Find where the given text appears and provide that cell's center as [x, y] coordinate. 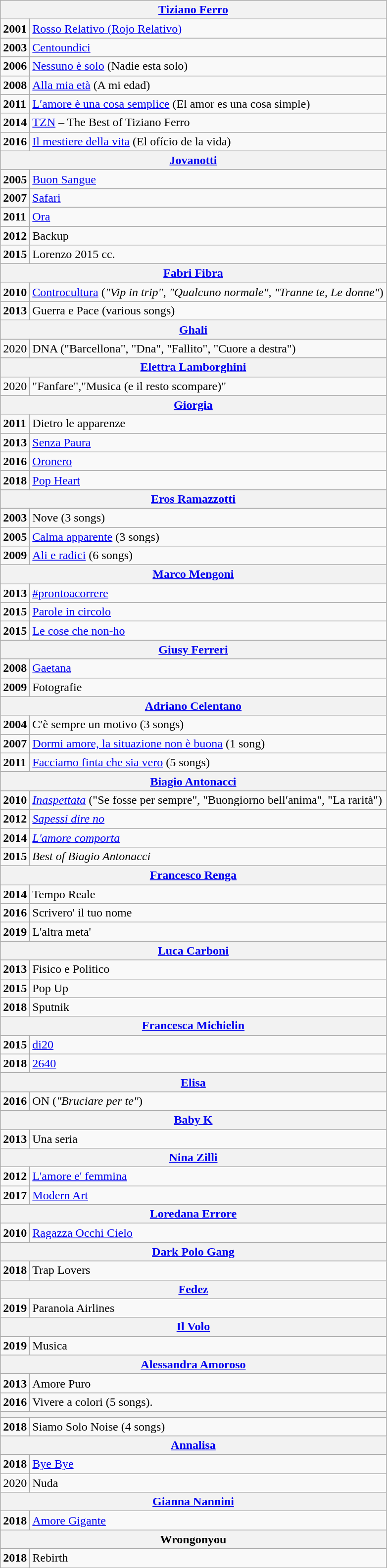
Baby K [193, 1120]
Alla mia età (A mi edad) [208, 85]
Facciamo finta che sia vero (5 songs) [208, 762]
Musica [208, 1346]
Una seria [208, 1138]
Fabri Fibra [193, 273]
Controcultura ("Vip in trip", "Qualcuno normale", "Tranne te, Le donne") [208, 292]
Ali e radici (6 songs) [208, 556]
Fotografie [208, 687]
Best of Biagio Antonacci [208, 857]
Alessandra Amoroso [193, 1364]
Scrivero' il tuo nome [208, 913]
Trap Lovers [208, 1270]
Gianna Nannini [193, 1502]
Lorenzo 2015 cc. [208, 255]
2006 [15, 66]
Backup [208, 236]
Buon Sangue [208, 179]
Siamo Solo Noise (4 songs) [208, 1426]
Francesca Michielin [193, 1026]
#prontoacorrere [208, 593]
Vivere a colori (5 songs). [208, 1402]
Wrongonyou [193, 1539]
Paranoia Airlines [208, 1308]
C′è sempre un motivo (3 songs) [208, 725]
Biagio Antonacci [193, 781]
Marco Mengoni [193, 574]
L'amore e' femmina [208, 1176]
Amore Puro [208, 1383]
Loredana Errore [193, 1214]
Inaspettata ("Se fosse per sempre", "Buongiorno bell′anima", "La rarità") [208, 800]
Adriano Celentano [193, 706]
Annalisa [193, 1445]
Sputnik [208, 1007]
Nove (3 songs) [208, 518]
Fisico e Politico [208, 969]
Ragazza Occhi Cielo [208, 1233]
Gaetana [208, 668]
Il mestiere della vita (El ofício de la vida) [208, 141]
TZN – The Best of Tiziano Ferro [208, 123]
ON ("Bruciare per te") [208, 1101]
Il Volo [193, 1327]
Sapessi dire no [208, 819]
Ghali [193, 330]
Amore Gigante [208, 1521]
L′amore è una cosa semplice (El amor es una cosa simple) [208, 104]
"Fanfare","Musica (e il resto scompare)" [208, 386]
Elisa [193, 1082]
Dark Polo Gang [193, 1252]
Dormi amore, la situazione non è buona (1 song) [208, 743]
Pop Up [208, 988]
Nuda [208, 1483]
2004 [15, 725]
Giorgia [193, 405]
Pop Heart [208, 480]
Nessuno è solo (Nadie esta solo) [208, 66]
2017 [15, 1195]
Rebirth [208, 1558]
Jovanotti [193, 160]
Guerra e Pace (various songs) [208, 311]
Bye Bye [208, 1464]
Luca Carboni [193, 951]
Tiziano Ferro [193, 10]
DNA ("Barcellona", "Dna", "Fallito", "Cuore a destra") [208, 348]
Tempo Reale [208, 894]
Modern Art [208, 1195]
Fedez [193, 1289]
Centoundici [208, 47]
2640 [208, 1063]
Safari [208, 198]
Calma apparente (3 songs) [208, 536]
2001 [15, 29]
Oronero [208, 461]
Le cose che non-ho [208, 631]
di20 [208, 1045]
Elettra Lamborghini [193, 367]
Parole in circolo [208, 612]
Francesco Renga [193, 875]
Giusy Ferreri [193, 650]
L'amore comporta [208, 838]
L'altra meta' [208, 932]
Nina Zilli [193, 1158]
Dietro le apparenze [208, 424]
Rosso Relativo (Rojo Relativo) [208, 29]
Eros Ramazzotti [193, 499]
Ora [208, 217]
Senza Paura [208, 442]
